Locate the cell with the specified text and output its (X, Y) center coordinate. 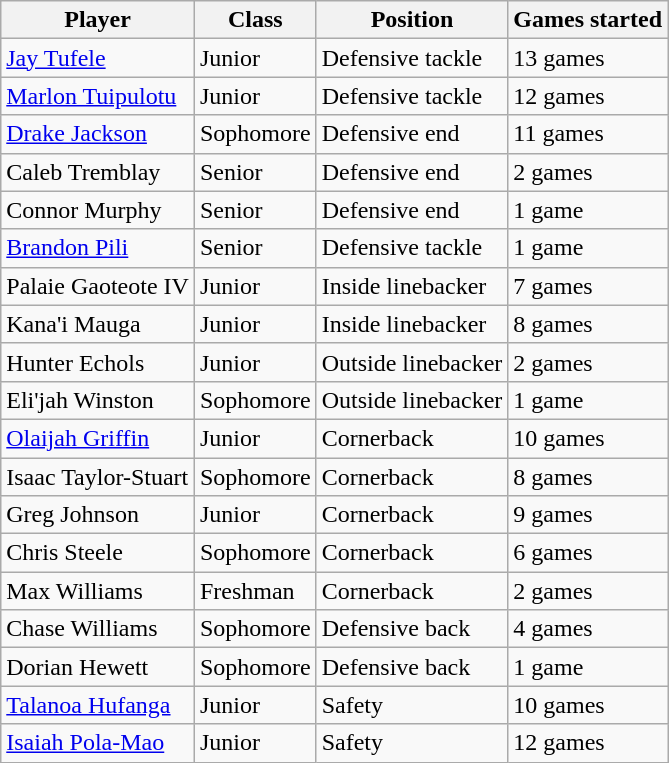
Connor Murphy (98, 210)
Eli'jah Winston (98, 400)
4 games (588, 629)
Chase Williams (98, 629)
Caleb Tremblay (98, 172)
Chris Steele (98, 553)
Player (98, 20)
Isaiah Pola-Mao (98, 743)
Kana'i Mauga (98, 324)
9 games (588, 515)
Talanoa Hufanga (98, 705)
13 games (588, 58)
Greg Johnson (98, 515)
Drake Jackson (98, 134)
Palaie Gaoteote IV (98, 286)
Isaac Taylor-Stuart (98, 477)
Hunter Echols (98, 362)
Marlon Tuipulotu (98, 96)
6 games (588, 553)
Olaijah Griffin (98, 438)
Class (255, 20)
7 games (588, 286)
Brandon Pili (98, 248)
Position (412, 20)
Jay Tufele (98, 58)
Games started (588, 20)
Freshman (255, 591)
11 games (588, 134)
Max Williams (98, 591)
Dorian Hewett (98, 667)
